Scan for the cell matching the given text and deliver its (x, y) coordinate at center. 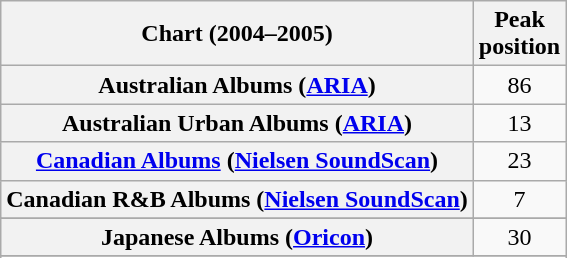
30 (519, 237)
86 (519, 85)
Canadian Albums (Nielsen SoundScan) (238, 161)
Australian Albums (ARIA) (238, 85)
Peakposition (519, 34)
7 (519, 199)
23 (519, 161)
Japanese Albums (Oricon) (238, 237)
Chart (2004–2005) (238, 34)
13 (519, 123)
Canadian R&B Albums (Nielsen SoundScan) (238, 199)
Australian Urban Albums (ARIA) (238, 123)
